Return (x, y) of the center of cell containing provided text 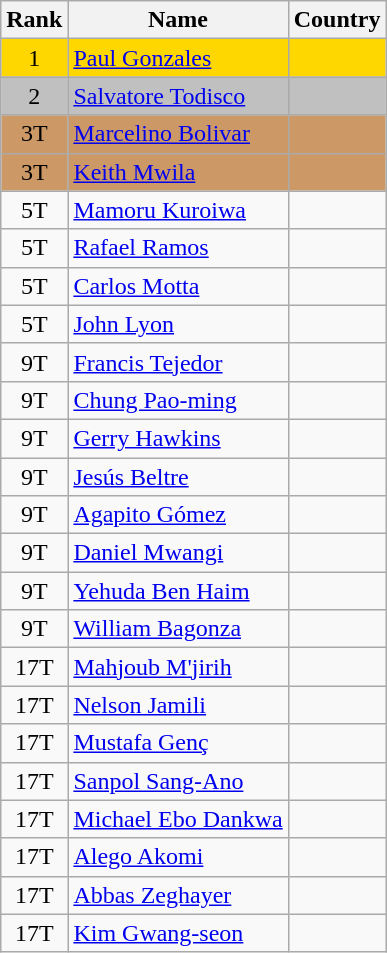
Mustafa Genç (178, 743)
Rafael Ramos (178, 248)
Name (178, 20)
John Lyon (178, 324)
1 (34, 58)
Nelson Jamili (178, 705)
2 (34, 96)
William Bagonza (178, 629)
Country (337, 20)
Salvatore Todisco (178, 96)
Paul Gonzales (178, 58)
Abbas Zeghayer (178, 895)
Michael Ebo Dankwa (178, 819)
Sanpol Sang-Ano (178, 781)
Mahjoub M'jirih (178, 667)
Marcelino Bolivar (178, 134)
Alego Akomi (178, 857)
Yehuda Ben Haim (178, 591)
Francis Tejedor (178, 362)
Agapito Gómez (178, 515)
Mamoru Kuroiwa (178, 210)
Rank (34, 20)
Kim Gwang-seon (178, 933)
Chung Pao-ming (178, 400)
Carlos Motta (178, 286)
Jesús Beltre (178, 477)
Gerry Hawkins (178, 438)
Keith Mwila (178, 172)
Daniel Mwangi (178, 553)
